Pinpoint the cell where the given text exists, returning its [X, Y] midpoint coordinate. 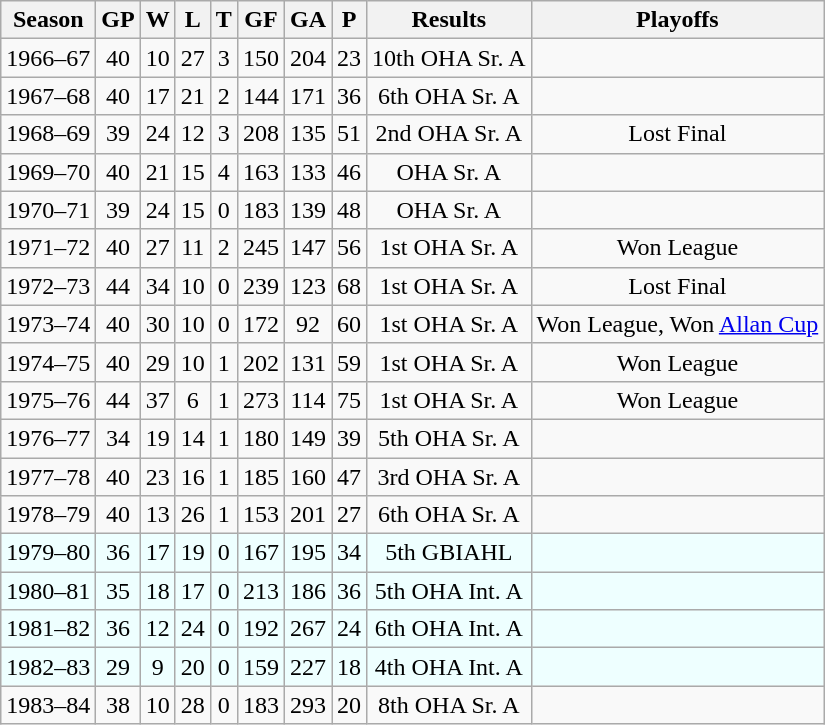
159 [260, 667]
28 [192, 705]
239 [260, 286]
186 [308, 591]
1975–76 [48, 400]
133 [308, 172]
51 [350, 134]
Playoffs [678, 20]
14 [192, 438]
267 [308, 629]
1971–72 [48, 248]
153 [260, 515]
1976–77 [48, 438]
185 [260, 477]
163 [260, 172]
30 [158, 324]
26 [192, 515]
16 [192, 477]
1978–79 [48, 515]
114 [308, 400]
Season [48, 20]
1966–67 [48, 58]
59 [350, 362]
Won League, Won Allan Cup [678, 324]
1973–74 [48, 324]
6 [192, 400]
GF [260, 20]
201 [308, 515]
35 [118, 591]
150 [260, 58]
1982–83 [48, 667]
1979–80 [48, 553]
5th OHA Int. A [449, 591]
1977–78 [48, 477]
4 [224, 172]
213 [260, 591]
123 [308, 286]
147 [308, 248]
T [224, 20]
135 [308, 134]
204 [308, 58]
2nd OHA Sr. A [449, 134]
60 [350, 324]
293 [308, 705]
1968–69 [48, 134]
11 [192, 248]
37 [158, 400]
1974–75 [48, 362]
9 [158, 667]
192 [260, 629]
10th OHA Sr. A [449, 58]
1981–82 [48, 629]
75 [350, 400]
5th OHA Sr. A [449, 438]
8th OHA Sr. A [449, 705]
6th OHA Int. A [449, 629]
1972–73 [48, 286]
Results [449, 20]
208 [260, 134]
227 [308, 667]
5th GBIAHL [449, 553]
47 [350, 477]
1970–71 [48, 210]
13 [158, 515]
171 [308, 96]
L [192, 20]
1983–84 [48, 705]
46 [350, 172]
1980–81 [48, 591]
GP [118, 20]
68 [350, 286]
4th OHA Int. A [449, 667]
180 [260, 438]
W [158, 20]
56 [350, 248]
195 [308, 553]
38 [118, 705]
160 [308, 477]
3rd OHA Sr. A [449, 477]
131 [308, 362]
GA [308, 20]
202 [260, 362]
273 [260, 400]
139 [308, 210]
1967–68 [48, 96]
P [350, 20]
172 [260, 324]
48 [350, 210]
92 [308, 324]
1969–70 [48, 172]
245 [260, 248]
144 [260, 96]
167 [260, 553]
149 [308, 438]
